For the text-containing cell, return its midpoint in (x, y) coordinate format. 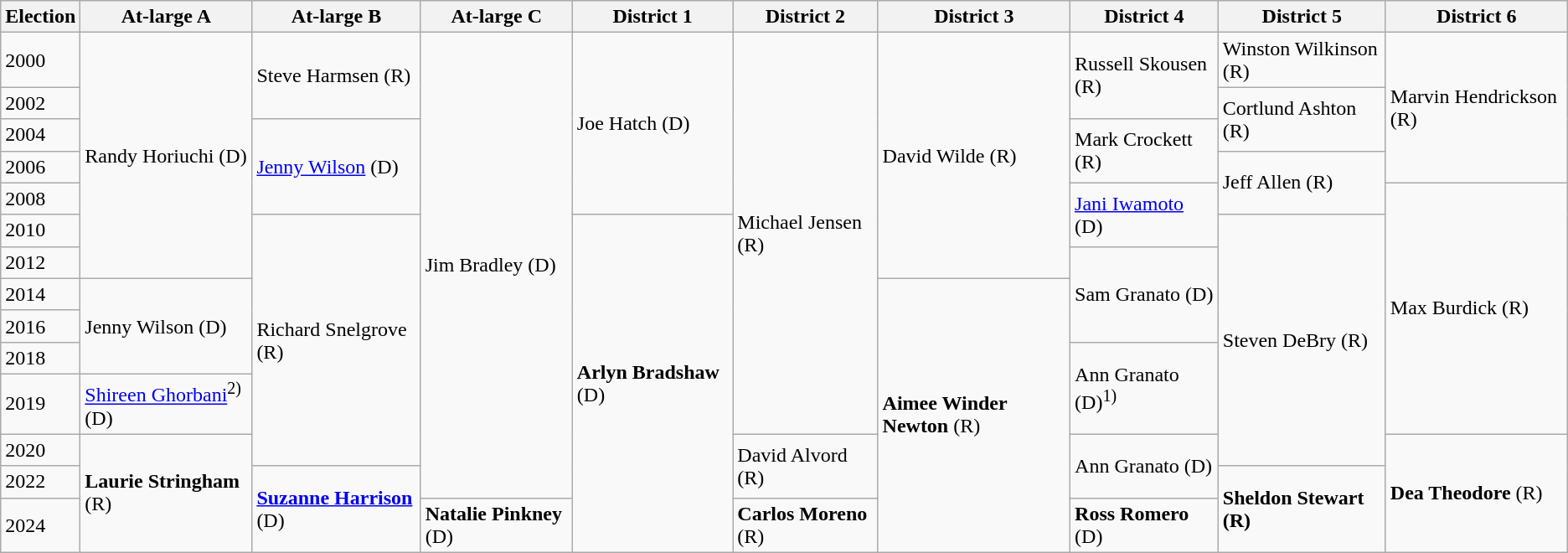
District 6 (1476, 17)
At-large A (166, 17)
District 3 (974, 17)
Jeff Allen (R) (1302, 183)
Joe Hatch (D) (652, 124)
At-large C (496, 17)
Election (40, 17)
Winston Wilkinson (R) (1302, 60)
2002 (40, 103)
2018 (40, 358)
2020 (40, 450)
2019 (40, 404)
Shireen Ghorbani2) (D) (166, 404)
Mark Crockett (R) (1144, 151)
Cortlund Ashton (R) (1302, 119)
2000 (40, 60)
David Wilde (R) (974, 156)
Sheldon Stewart (R) (1302, 509)
2004 (40, 135)
2006 (40, 167)
Ann Granato (D)1) (1144, 388)
Jim Bradley (D) (496, 265)
David Alvord (R) (806, 466)
2008 (40, 199)
Steven DeBry (R) (1302, 340)
Dea Theodore (R) (1476, 493)
District 2 (806, 17)
Arlyn Bradshaw (D) (652, 384)
Ross Romero (D) (1144, 525)
2016 (40, 326)
Marvin Hendrickson (R) (1476, 107)
Laurie Stringham (R) (166, 493)
Jani Iwamoto (D) (1144, 214)
Max Burdick (R) (1476, 308)
Michael Jensen (R) (806, 233)
Sam Granato (D) (1144, 294)
Russell Skousen (R) (1144, 75)
Carlos Moreno (R) (806, 525)
2010 (40, 230)
District 4 (1144, 17)
Steve Harmsen (R) (337, 75)
2014 (40, 294)
At-large B (337, 17)
District 5 (1302, 17)
2022 (40, 482)
2024 (40, 525)
2012 (40, 262)
Aimee Winder Newton (R) (974, 416)
Suzanne Harrison (D) (337, 509)
Randy Horiuchi (D) (166, 156)
Ann Granato (D) (1144, 466)
Natalie Pinkney (D) (496, 525)
Richard Snelgrove (R) (337, 340)
District 1 (652, 17)
